Extract the [x, y] coordinate from the center of the cell holding the provided text.  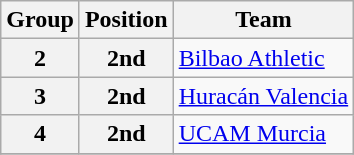
UCAM Murcia [264, 134]
Position [126, 20]
Team [264, 20]
Huracán Valencia [264, 96]
2 [40, 58]
3 [40, 96]
Bilbao Athletic [264, 58]
Group [40, 20]
4 [40, 134]
